Extract the (x, y) coordinate from the center of the cell holding the provided text.  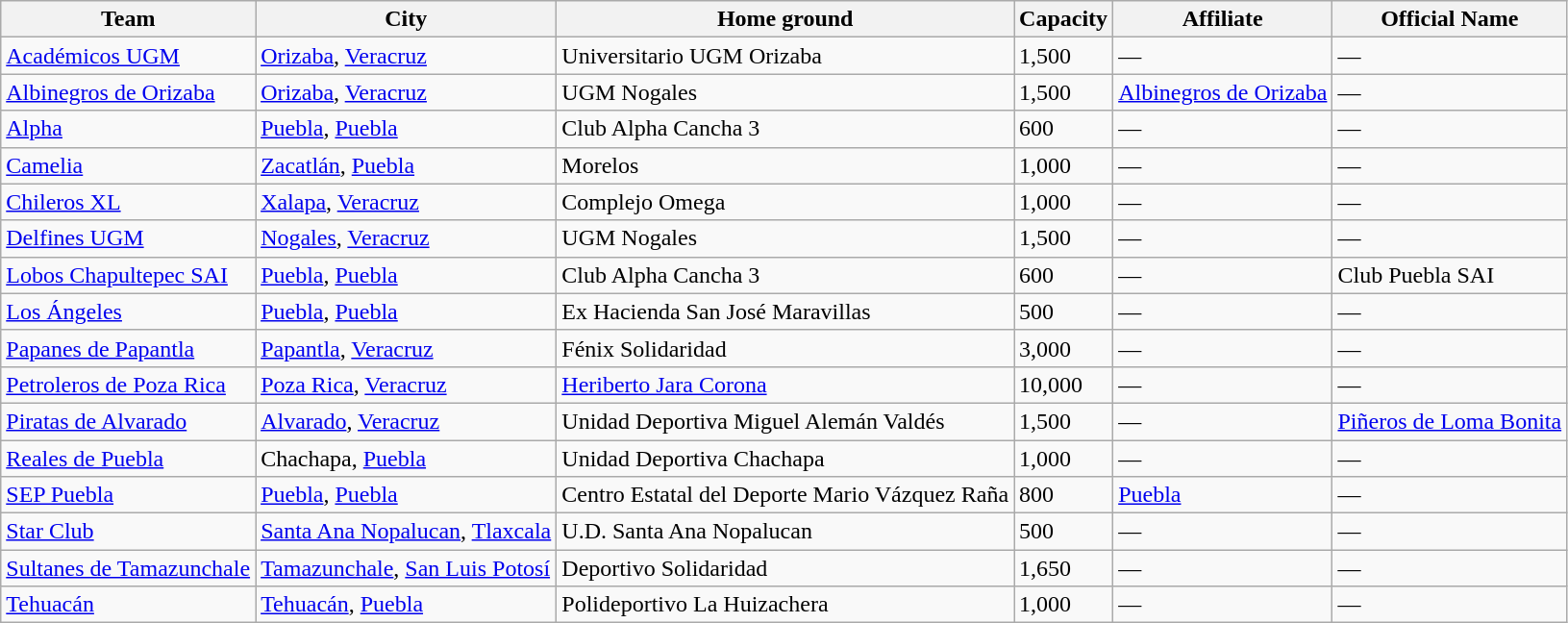
Delfines UGM (129, 238)
Alpha (129, 129)
Deportivo Solidaridad (785, 568)
Chileros XL (129, 202)
Petroleros de Poza Rica (129, 385)
Camelia (129, 165)
Zacatlán, Puebla (406, 165)
Sultanes de Tamazunchale (129, 568)
Xalapa, Veracruz (406, 202)
1,650 (1063, 568)
Alvarado, Veracruz (406, 421)
Club Puebla SAI (1450, 275)
Polideportivo La Huizachera (785, 605)
Santa Ana Nopalucan, Tlaxcala (406, 532)
Papantla, Veracruz (406, 348)
Tamazunchale, San Luis Potosí (406, 568)
Poza Rica, Veracruz (406, 385)
Ex Hacienda San José Maravillas (785, 311)
Home ground (785, 19)
Heriberto Jara Corona (785, 385)
Puebla (1223, 495)
Complejo Omega (785, 202)
Morelos (785, 165)
U.D. Santa Ana Nopalucan (785, 532)
Papanes de Papantla (129, 348)
Académicos UGM (129, 56)
Unidad Deportiva Miguel Alemán Valdés (785, 421)
Official Name (1450, 19)
Star Club (129, 532)
Reales de Puebla (129, 459)
Los Ángeles (129, 311)
SEP Puebla (129, 495)
Nogales, Veracruz (406, 238)
Tehuacán (129, 605)
Tehuacán, Puebla (406, 605)
3,000 (1063, 348)
Centro Estatal del Deporte Mario Vázquez Raña (785, 495)
City (406, 19)
Piratas de Alvarado (129, 421)
Chachapa, Puebla (406, 459)
800 (1063, 495)
Unidad Deportiva Chachapa (785, 459)
Universitario UGM Orizaba (785, 56)
Lobos Chapultepec SAI (129, 275)
Piñeros de Loma Bonita (1450, 421)
Capacity (1063, 19)
10,000 (1063, 385)
Team (129, 19)
Affiliate (1223, 19)
Fénix Solidaridad (785, 348)
